Determine the [x, y] coordinate at the center of the cell enclosing the given text.  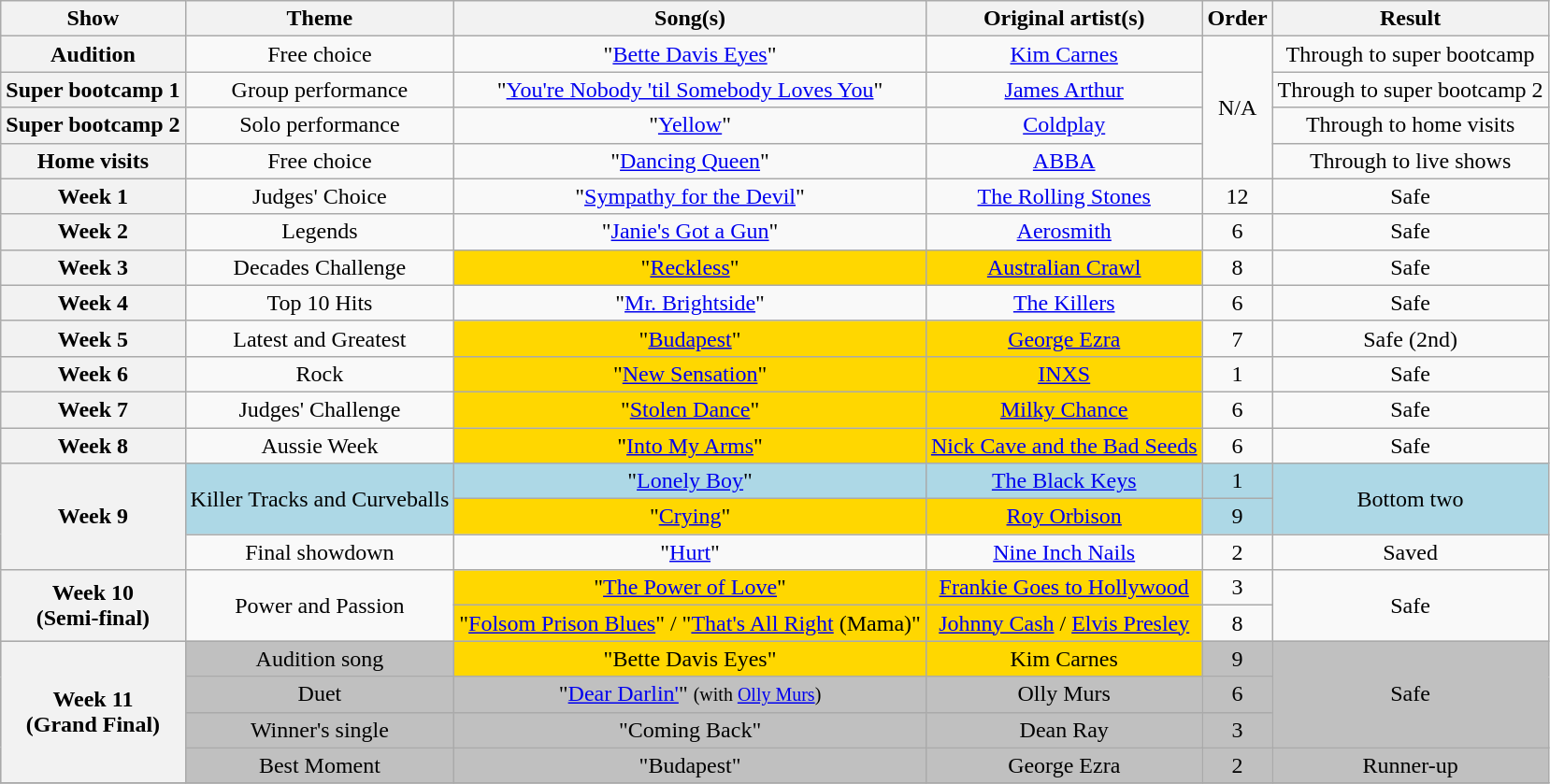
Legends [320, 232]
"Folsom Prison Blues" / "That's All Right (Mama)" [690, 623]
Decades Challenge [320, 267]
Home visits [93, 161]
Through to live shows [1410, 161]
Super bootcamp 1 [93, 90]
Week 10(Semi-final) [93, 606]
Solo performance [320, 125]
Result [1410, 19]
Latest and Greatest [320, 338]
Roy Orbison [1064, 517]
"New Sensation" [690, 374]
Judges' Challenge [320, 409]
Aerosmith [1064, 232]
Runner-up [1410, 765]
Judges' Choice [320, 196]
Saved [1410, 552]
"Into My Arms" [690, 446]
Nine Inch Nails [1064, 552]
Johnny Cash / Elvis Presley [1064, 623]
"Coming Back" [690, 730]
Theme [320, 19]
The Black Keys [1064, 481]
N/A [1238, 107]
"Dear Darlin'" (with Olly Murs) [690, 694]
ABBA [1064, 161]
Week 2 [93, 232]
Coldplay [1064, 125]
Super bootcamp 2 [93, 125]
The Killers [1064, 303]
Week 6 [93, 374]
Show [93, 19]
"You're Nobody 'til Somebody Loves You" [690, 90]
Winner's single [320, 730]
"Stolen Dance" [690, 409]
Bottom two [1410, 499]
Group performance [320, 90]
"Dancing Queen" [690, 161]
Audition [93, 54]
Safe (2nd) [1410, 338]
Aussie Week [320, 446]
The Rolling Stones [1064, 196]
"Yellow" [690, 125]
Power and Passion [320, 606]
"Lonely Boy" [690, 481]
Through to home visits [1410, 125]
Frankie Goes to Hollywood [1064, 588]
Audition song [320, 659]
INXS [1064, 374]
"Crying" [690, 517]
Week 11(Grand Final) [93, 712]
Rock [320, 374]
Week 9 [93, 517]
"The Power of Love" [690, 588]
Dean Ray [1064, 730]
Week 3 [93, 267]
Week 4 [93, 303]
7 [1238, 338]
Duet [320, 694]
"Sympathy for the Devil" [690, 196]
Week 5 [93, 338]
"Janie's Got a Gun" [690, 232]
Best Moment [320, 765]
Milky Chance [1064, 409]
Week 7 [93, 409]
James Arthur [1064, 90]
Week 1 [93, 196]
Killer Tracks and Curveballs [320, 499]
Order [1238, 19]
Through to super bootcamp [1410, 54]
"Mr. Brightside" [690, 303]
Olly Murs [1064, 694]
12 [1238, 196]
"Hurt" [690, 552]
Week 8 [93, 446]
Original artist(s) [1064, 19]
Top 10 Hits [320, 303]
Through to super bootcamp 2 [1410, 90]
Final showdown [320, 552]
"Reckless" [690, 267]
Australian Crawl [1064, 267]
Nick Cave and the Bad Seeds [1064, 446]
Song(s) [690, 19]
